Identify which cell holds the provided text, then report its [X, Y] central coordinate. 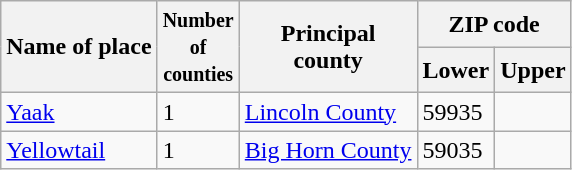
Yaak [79, 112]
Upper [533, 70]
Lower [456, 70]
Name of place [79, 47]
Number ofcounties [198, 47]
Big Horn County [328, 150]
Lincoln County [328, 112]
Principal county [328, 47]
59035 [456, 150]
ZIP code [494, 24]
59935 [456, 112]
Yellowtail [79, 150]
